Return (x, y) of the center of cell containing provided text 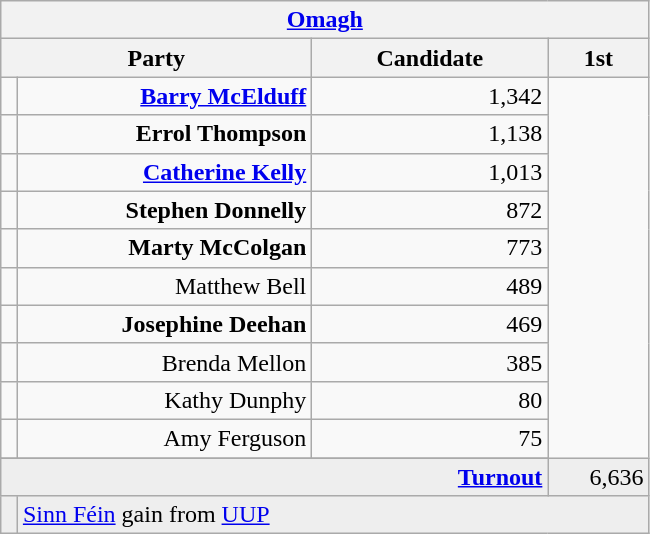
Omagh (325, 20)
489 (430, 286)
Candidate (430, 58)
Party (156, 58)
Kathy Dunphy (164, 400)
469 (430, 324)
1,342 (430, 96)
Turnout (274, 477)
6,636 (598, 477)
Sinn Féin gain from UUP (333, 515)
872 (430, 210)
Errol Thompson (164, 134)
1,138 (430, 134)
Josephine Deehan (164, 324)
Catherine Kelly (164, 172)
385 (430, 362)
Brenda Mellon (164, 362)
1,013 (430, 172)
773 (430, 248)
Marty McColgan (164, 248)
Matthew Bell (164, 286)
1st (598, 58)
Barry McElduff (164, 96)
80 (430, 400)
Amy Ferguson (164, 438)
75 (430, 438)
Stephen Donnelly (164, 210)
